Locate the cell with the specified text and output its [X, Y] center coordinate. 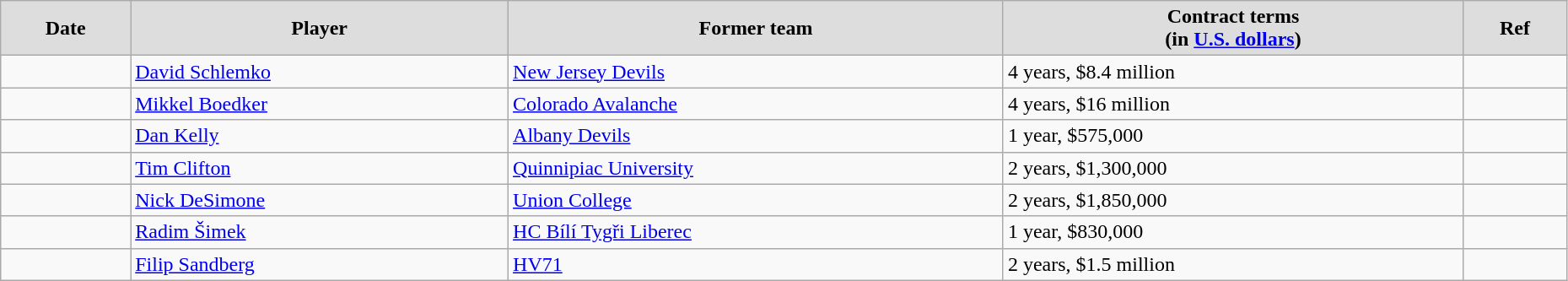
4 years, $8.4 million [1233, 72]
Former team [756, 29]
Dan Kelly [320, 136]
1 year, $575,000 [1233, 136]
1 year, $830,000 [1233, 232]
Colorado Avalanche [756, 104]
Filip Sandberg [320, 264]
Player [320, 29]
Union College [756, 200]
New Jersey Devils [756, 72]
Date [66, 29]
HV71 [756, 264]
Ref [1515, 29]
Nick DeSimone [320, 200]
Mikkel Boedker [320, 104]
Albany Devils [756, 136]
HC Bílí Tygři Liberec [756, 232]
2 years, $1,300,000 [1233, 168]
4 years, $16 million [1233, 104]
Radim Šimek [320, 232]
2 years, $1.5 million [1233, 264]
Tim Clifton [320, 168]
Contract terms(in U.S. dollars) [1233, 29]
Quinnipiac University [756, 168]
David Schlemko [320, 72]
2 years, $1,850,000 [1233, 200]
